Identify which cell holds the provided text, then report its [X, Y] central coordinate. 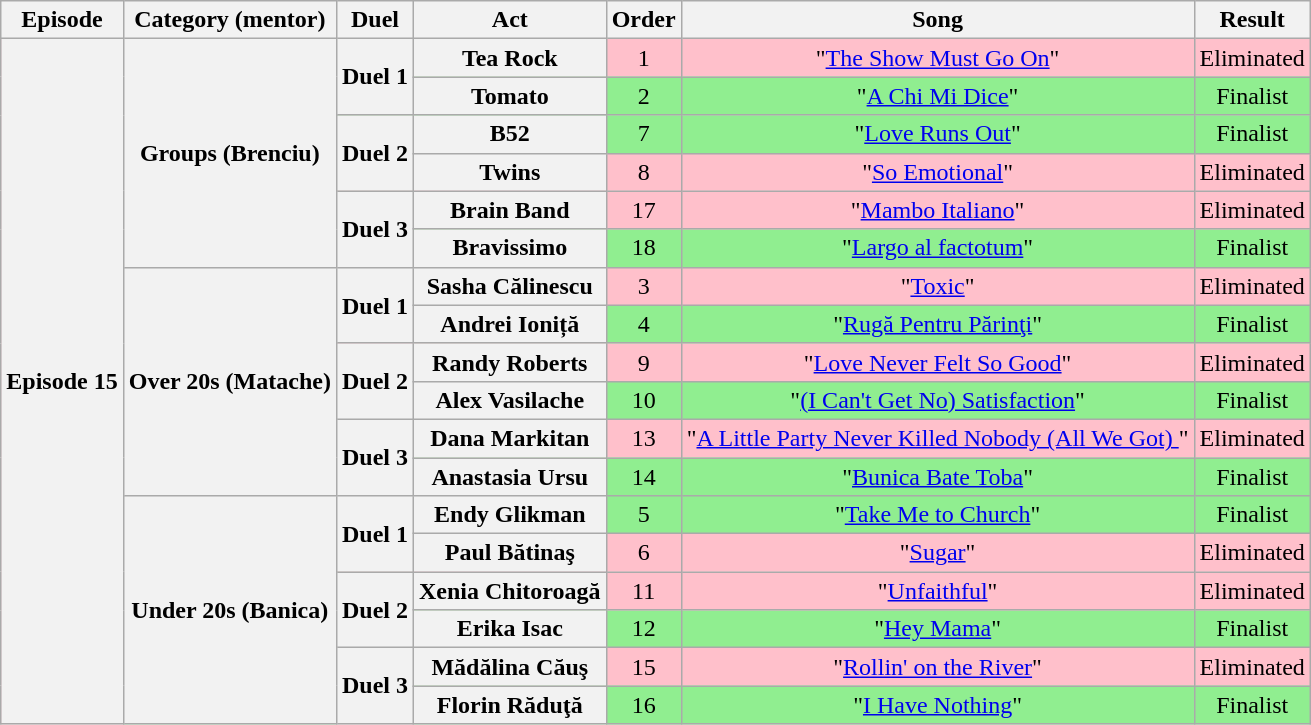
9 [644, 362]
Category (mentor) [230, 20]
8 [644, 172]
Duel [374, 20]
Song [938, 20]
"Sugar" [938, 553]
Result [1252, 20]
"Rollin' on the River" [938, 667]
14 [644, 477]
6 [644, 553]
"The Show Must Go On" [938, 58]
"Love Never Felt So Good" [938, 362]
"I Have Nothing" [938, 705]
Bravissimo [510, 248]
Anastasia Ursu [510, 477]
"Hey Mama" [938, 629]
"Rugă Pentru Părinţi" [938, 324]
Florin Răduţă [510, 705]
18 [644, 248]
"Unfaithful" [938, 591]
Tomato [510, 96]
Tea Rock [510, 58]
3 [644, 286]
"A Chi Mi Dice" [938, 96]
Mădălina Căuş [510, 667]
Over 20s (Matache) [230, 381]
"Mambo Italiano" [938, 210]
"Bunica Bate Toba" [938, 477]
Endy Glikman [510, 515]
Xenia Chitoroagă [510, 591]
Twins [510, 172]
Brain Band [510, 210]
"Love Runs Out" [938, 134]
1 [644, 58]
Sasha Călinescu [510, 286]
"Toxic" [938, 286]
16 [644, 705]
"Take Me to Church" [938, 515]
"So Emotional" [938, 172]
Alex Vasilache [510, 400]
Erika Isac [510, 629]
Dana Markitan [510, 438]
Andrei Ioniță [510, 324]
12 [644, 629]
2 [644, 96]
13 [644, 438]
Paul Bătinaş [510, 553]
Randy Roberts [510, 362]
Act [510, 20]
Order [644, 20]
10 [644, 400]
"(I Can't Get No) Satisfaction" [938, 400]
11 [644, 591]
"A Little Party Never Killed Nobody (All We Got) " [938, 438]
7 [644, 134]
15 [644, 667]
Episode 15 [62, 382]
Episode [62, 20]
Groups (Brenciu) [230, 153]
5 [644, 515]
4 [644, 324]
B52 [510, 134]
17 [644, 210]
"Largo al factotum" [938, 248]
Under 20s (Banica) [230, 610]
